Return (x, y) of the center of cell containing provided text 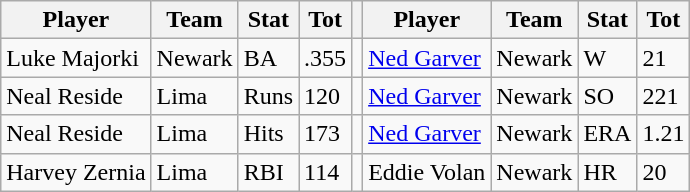
Harvey Zernia (76, 172)
.355 (326, 58)
Luke Majorki (76, 58)
HR (608, 172)
BA (268, 58)
173 (326, 134)
120 (326, 96)
221 (664, 96)
RBI (268, 172)
ERA (608, 134)
W (608, 58)
20 (664, 172)
21 (664, 58)
1.21 (664, 134)
114 (326, 172)
Runs (268, 96)
Hits (268, 134)
Eddie Volan (427, 172)
SO (608, 96)
